Output the (x, y) coordinate of the center of the cell containing the given text.  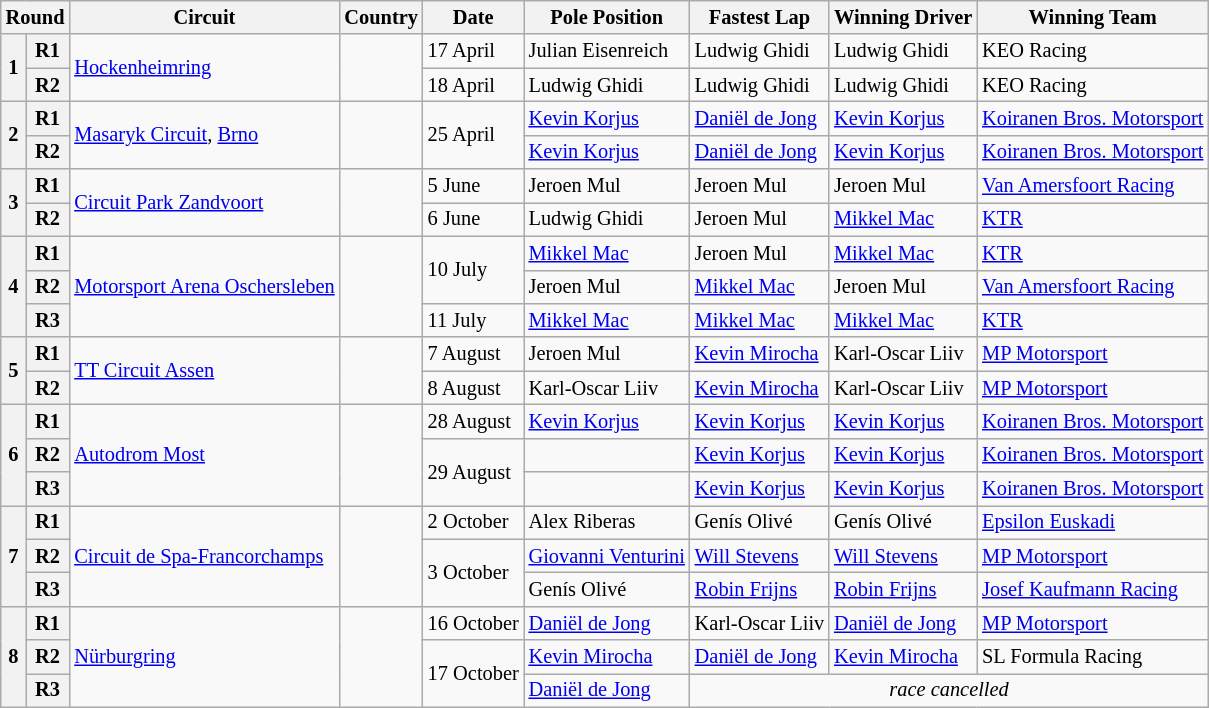
Hockenheimring (204, 68)
25 April (474, 134)
3 (14, 202)
10 July (474, 270)
Winning Driver (903, 17)
Julian Eisenreich (607, 51)
Fastest Lap (760, 17)
Pole Position (607, 17)
Round (36, 17)
Giovanni Venturini (607, 556)
16 October (474, 623)
7 (14, 556)
11 July (474, 320)
29 August (474, 472)
5 (14, 370)
Date (474, 17)
Circuit de Spa-Francorchamps (204, 556)
Alex Riberas (607, 522)
Josef Kaufmann Racing (1092, 589)
race cancelled (950, 690)
2 (14, 134)
18 April (474, 85)
Epsilon Euskadi (1092, 522)
1 (14, 68)
Country (380, 17)
4 (14, 286)
Circuit (204, 17)
6 June (474, 219)
3 October (474, 572)
SL Formula Racing (1092, 657)
2 October (474, 522)
6 (14, 454)
Winning Team (1092, 17)
17 October (474, 674)
Nürburgring (204, 656)
7 August (474, 354)
17 April (474, 51)
8 August (474, 388)
TT Circuit Assen (204, 370)
Masaryk Circuit, Brno (204, 134)
Autodrom Most (204, 454)
Motorsport Arena Oschersleben (204, 286)
28 August (474, 421)
8 (14, 656)
5 June (474, 186)
Circuit Park Zandvoort (204, 202)
